Extract the (X, Y) coordinate from the center of the cell holding the provided text.  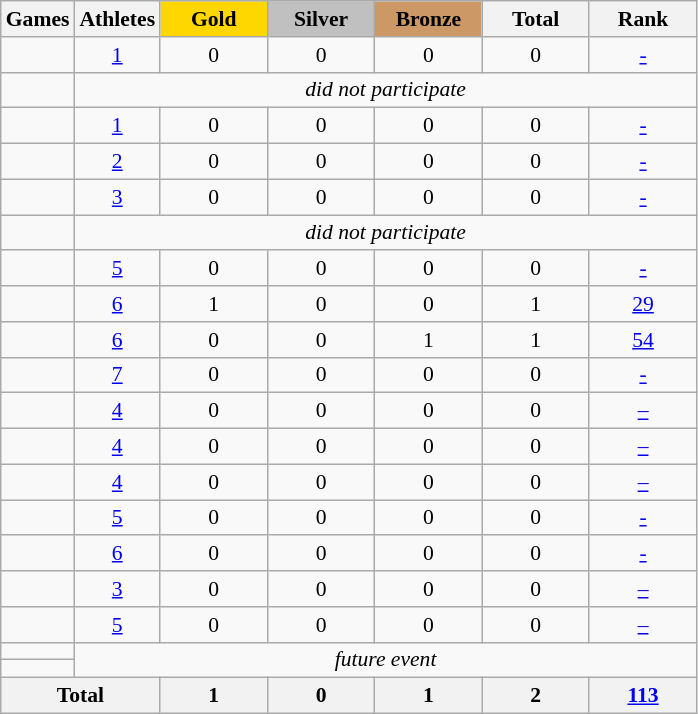
Gold (214, 19)
Games (38, 19)
Rank (642, 19)
Athletes (117, 19)
29 (642, 304)
Silver (320, 19)
54 (642, 340)
7 (117, 375)
113 (642, 696)
Bronze (428, 19)
future event (385, 660)
